From the cell containing the given text, extract its center point as (X, Y) coordinate. 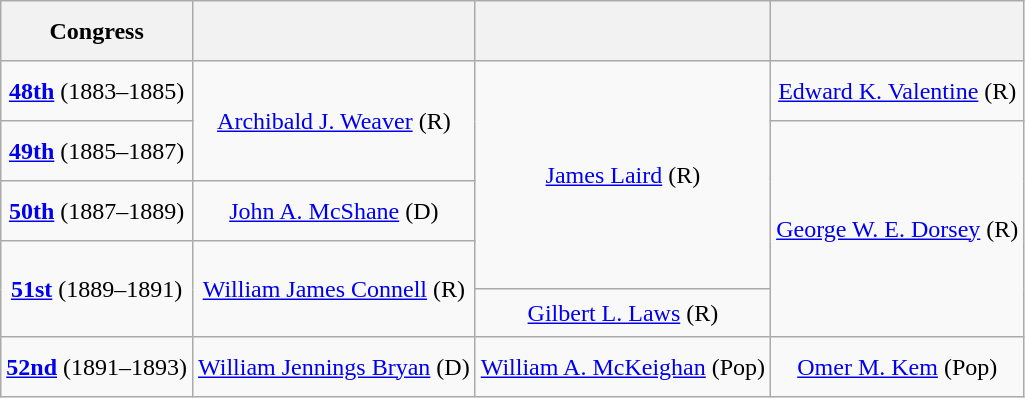
52nd (1891–1893) (97, 367)
49th (1885–1887) (97, 151)
William Jennings Bryan (D) (334, 367)
Omer M. Kem (Pop) (898, 367)
William James Connell (R) (334, 289)
William A. McKeighan (Pop) (622, 367)
Gilbert L. Laws (R) (622, 313)
George W. E. Dorsey (R) (898, 229)
John A. McShane (D) (334, 211)
James Laird (R) (622, 175)
51st (1889–1891) (97, 289)
Archibald J. Weaver (R) (334, 121)
Congress (97, 31)
50th (1887–1889) (97, 211)
Edward K. Valentine (R) (898, 91)
48th (1883–1885) (97, 91)
